Scan for the cell matching the given text and deliver its (x, y) coordinate at center. 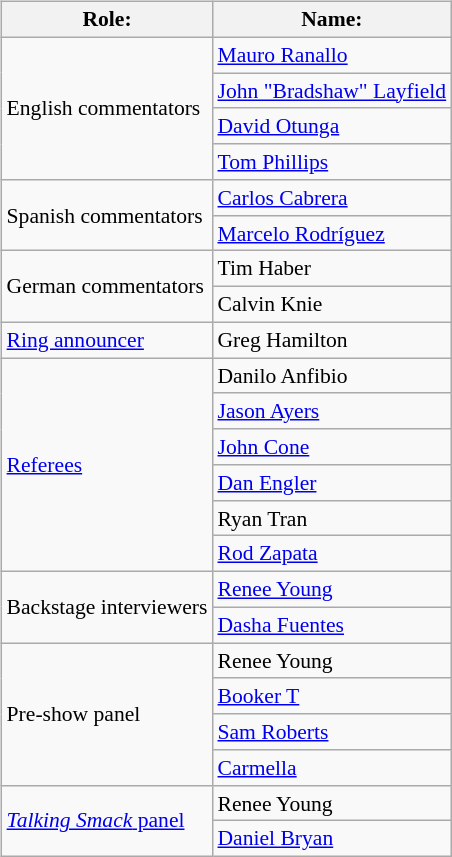
Calvin Knie (332, 305)
Marcelo Rodríguez (332, 233)
David Otunga (332, 126)
Spanish commentators (108, 216)
Greg Hamilton (332, 340)
Mauro Ranallo (332, 55)
Pre-show panel (108, 714)
Carlos Cabrera (332, 198)
Talking Smack panel (108, 820)
Rod Zapata (332, 554)
Booker T (332, 696)
Daniel Bryan (332, 839)
Dan Engler (332, 483)
Danilo Anfibio (332, 376)
Referees (108, 465)
John "Bradshaw" Layfield (332, 91)
Tom Phillips (332, 162)
Sam Roberts (332, 732)
Ryan Tran (332, 518)
Name: (332, 20)
Jason Ayers (332, 411)
Dasha Fuentes (332, 625)
Role: (108, 20)
English commentators (108, 108)
Tim Haber (332, 269)
Ring announcer (108, 340)
Carmella (332, 768)
German commentators (108, 286)
Backstage interviewers (108, 608)
John Cone (332, 447)
